Return the (x, y) coordinate for the center point of the cell that contains the specified text.  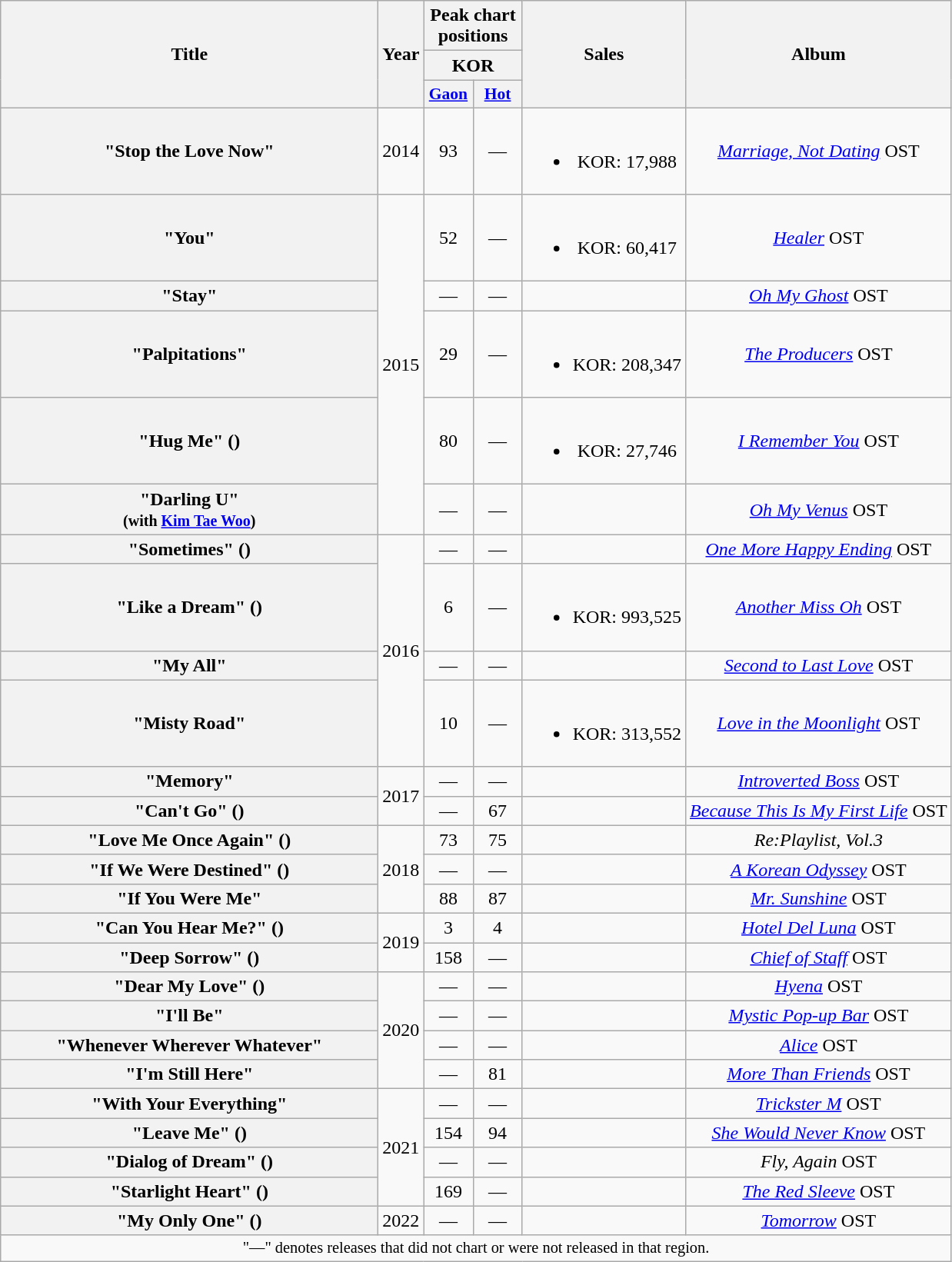
81 (498, 1074)
Hot (498, 94)
158 (448, 957)
2022 (401, 1220)
"Hug Me" () (189, 441)
Alice OST (819, 1045)
"Can You Hear Me?" () (189, 927)
"I'll Be" (189, 1016)
Tomorrow OST (819, 1220)
Healer OST (819, 238)
"Misty Road" (189, 723)
"I'm Still Here" (189, 1074)
"Darling U"(with Kim Tae Woo) (189, 509)
"With Your Everything" (189, 1104)
KOR: 27,746 (604, 441)
52 (448, 238)
2014 (401, 151)
"Deep Sorrow" () (189, 957)
67 (498, 811)
88 (448, 898)
"You" (189, 238)
Album (819, 54)
KOR: 60,417 (604, 238)
Title (189, 54)
Fly, Again OST (819, 1162)
Re:Playlist, Vol.3 (819, 840)
2015 (401, 365)
"Dialog of Dream" () (189, 1162)
She Would Never Know OST (819, 1133)
Year (401, 54)
Hotel Del Luna OST (819, 927)
93 (448, 151)
Introverted Boss OST (819, 781)
KOR: 313,552 (604, 723)
2020 (401, 1031)
"Palpitations" (189, 354)
More Than Friends OST (819, 1074)
"Sometimes" () (189, 549)
Second to Last Love OST (819, 665)
2021 (401, 1147)
Marriage, Not Dating OST (819, 151)
KOR: 993,525 (604, 608)
Mr. Sunshine OST (819, 898)
"Like a Dream" () (189, 608)
"Stop the Love Now" (189, 151)
2016 (401, 651)
"Memory" (189, 781)
154 (448, 1133)
"My All" (189, 665)
A Korean Odyssey OST (819, 869)
"My Only One" () (189, 1220)
"Stay" (189, 296)
Because This Is My First Life OST (819, 811)
73 (448, 840)
One More Happy Ending OST (819, 549)
Sales (604, 54)
KOR: 17,988 (604, 151)
"If You Were Me" (189, 898)
2018 (401, 869)
80 (448, 441)
Mystic Pop-up Bar OST (819, 1016)
"Starlight Heart" () (189, 1191)
The Red Sleeve OST (819, 1191)
6 (448, 608)
"Dear My Love" () (189, 987)
Love in the Moonlight OST (819, 723)
"Can't Go" () (189, 811)
2019 (401, 942)
The Producers OST (819, 354)
29 (448, 354)
10 (448, 723)
"Leave Me" () (189, 1133)
Oh My Venus OST (819, 509)
Hyena OST (819, 987)
169 (448, 1191)
4 (498, 927)
Another Miss Oh OST (819, 608)
2017 (401, 796)
"If We Were Destined" () (189, 869)
87 (498, 898)
"—" denotes releases that did not chart or were not released in that region. (477, 1248)
Chief of Staff OST (819, 957)
"Whenever Wherever Whatever" (189, 1045)
"Love Me Once Again" () (189, 840)
94 (498, 1133)
KOR (473, 65)
Trickster M OST (819, 1104)
KOR: 208,347 (604, 354)
75 (498, 840)
Gaon (448, 94)
Peak chart positions (473, 26)
Oh My Ghost OST (819, 296)
3 (448, 927)
I Remember You OST (819, 441)
